Return (x, y) of the center of cell containing provided text 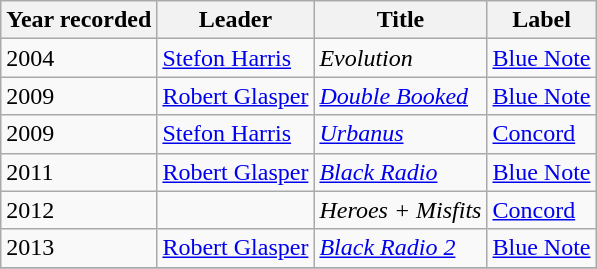
2004 (79, 58)
Year recorded (79, 20)
Title (400, 20)
Black Radio 2 (400, 248)
Black Radio (400, 172)
Double Booked (400, 96)
Label (542, 20)
2013 (79, 248)
Urbanus (400, 134)
2012 (79, 210)
Evolution (400, 58)
Heroes + Misfits (400, 210)
2011 (79, 172)
Leader (236, 20)
